Locate the cell with the specified text and output its [X, Y] center coordinate. 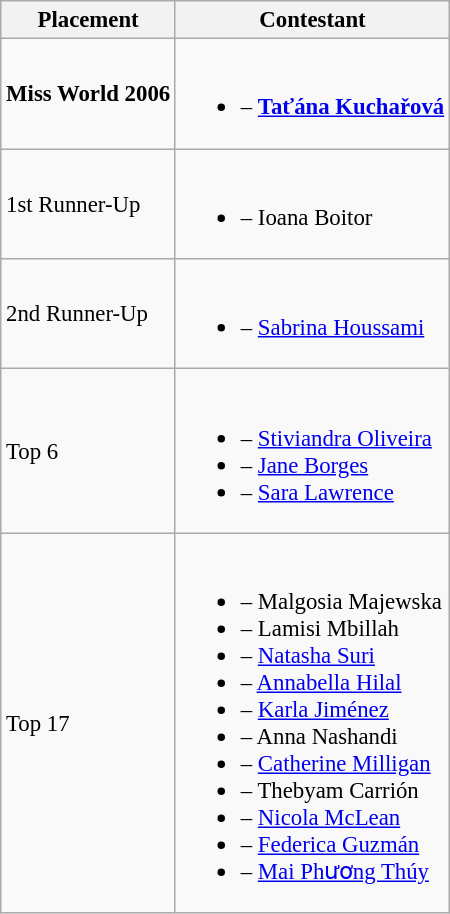
Top 6 [88, 451]
– Taťána Kuchařová [312, 94]
Placement [88, 20]
– Ioana Boitor [312, 204]
– Sabrina Houssami [312, 314]
Miss World 2006 [88, 94]
2nd Runner-Up [88, 314]
– Stiviandra Oliveira – Jane Borges – Sara Lawrence [312, 451]
Top 17 [88, 723]
Contestant [312, 20]
1st Runner-Up [88, 204]
